Pinpoint the cell where the given text exists, returning its [x, y] midpoint coordinate. 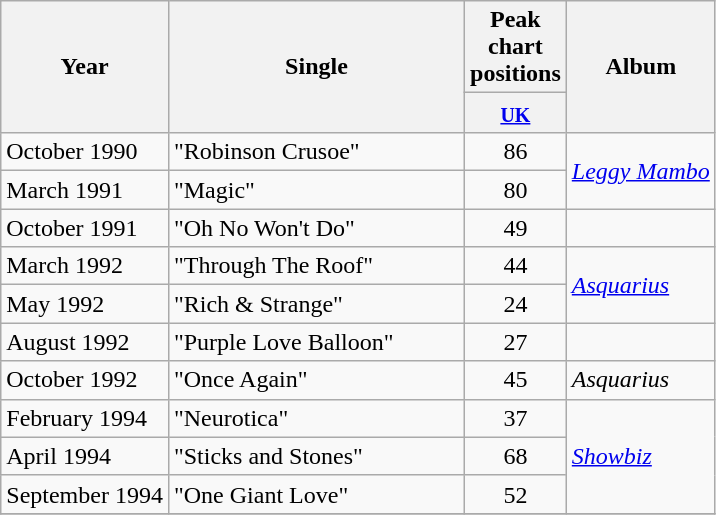
Peak chart positions [516, 47]
Album [640, 67]
Single [316, 67]
"Rich & Strange" [316, 304]
"Robinson Crusoe" [316, 152]
September 1994 [85, 494]
March 1992 [85, 266]
October 1992 [85, 380]
"Through The Roof" [316, 266]
44 [516, 266]
"Once Again" [316, 380]
Year [85, 67]
"Sticks and Stones" [316, 456]
86 [516, 152]
March 1991 [85, 190]
52 [516, 494]
October 1991 [85, 228]
"Magic" [316, 190]
October 1990 [85, 152]
45 [516, 380]
"Purple Love Balloon" [316, 342]
"Neurotica" [316, 418]
Leggy Mambo [640, 171]
80 [516, 190]
24 [516, 304]
May 1992 [85, 304]
49 [516, 228]
37 [516, 418]
68 [516, 456]
"One Giant Love" [316, 494]
"Oh No Won't Do" [316, 228]
April 1994 [85, 456]
February 1994 [85, 418]
Showbiz [640, 456]
UK [516, 113]
27 [516, 342]
August 1992 [85, 342]
